Search for the cell housing the specified text and yield its (X, Y) center coordinate. 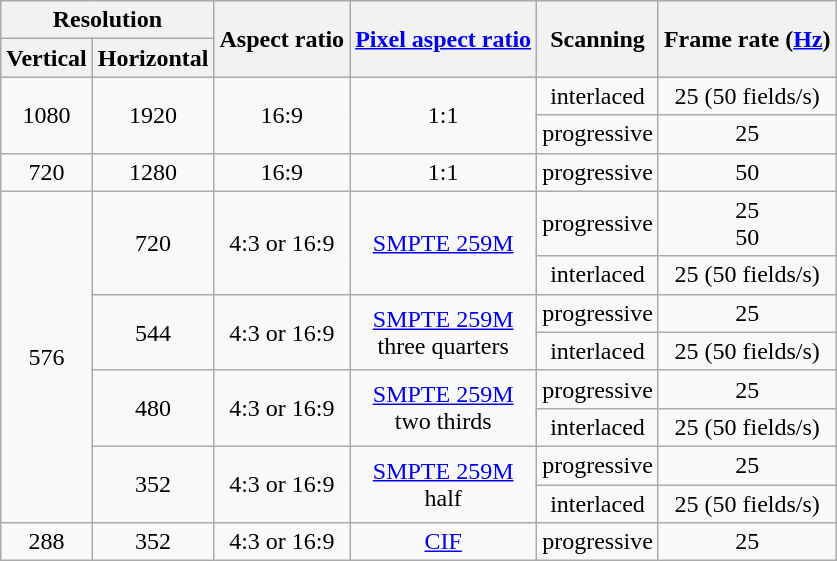
SMPTE 259Mhalf (444, 484)
SMPTE 259Mtwo thirds (444, 408)
576 (46, 357)
Vertical (46, 58)
1920 (153, 115)
25 50 (747, 224)
Frame rate (Hz) (747, 39)
Pixel aspect ratio (444, 39)
SMPTE 259Mthree quarters (444, 332)
CIF (444, 542)
1280 (153, 172)
480 (153, 408)
50 (747, 172)
Resolution (108, 20)
Scanning (598, 39)
288 (46, 542)
Horizontal (153, 58)
1080 (46, 115)
544 (153, 332)
SMPTE 259M (444, 242)
Aspect ratio (282, 39)
